Output the (x, y) coordinate of the center of the cell containing the given text.  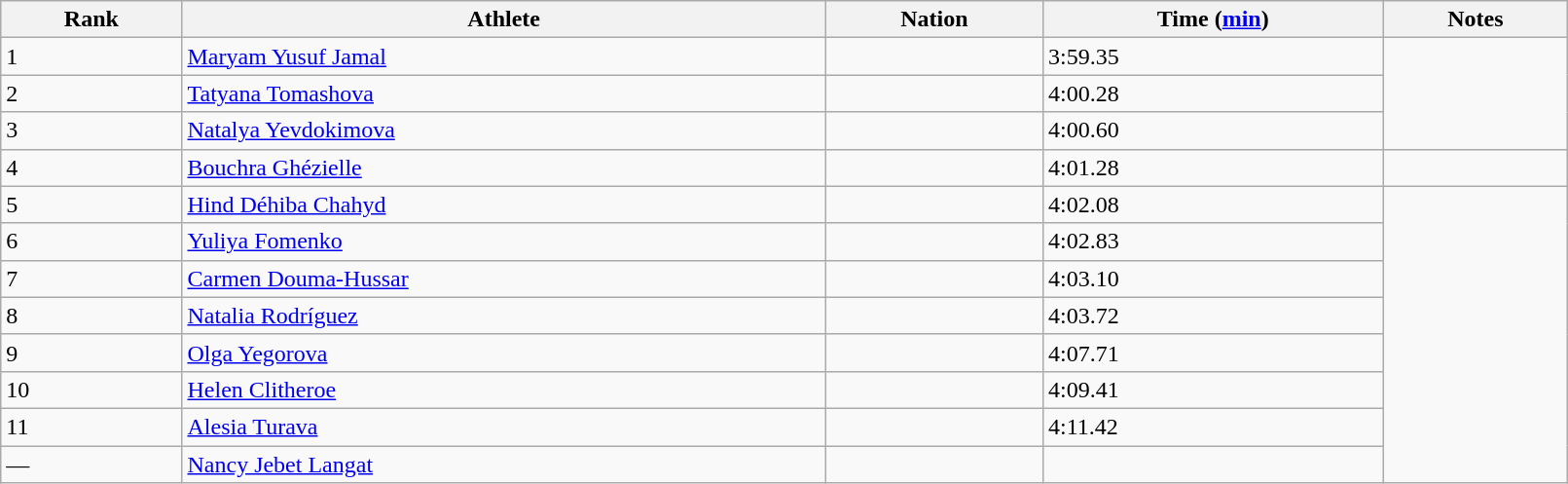
4:01.28 (1213, 168)
Rank (91, 19)
Natalya Yevdokimova (504, 130)
4:02.08 (1213, 205)
4:00.28 (1213, 93)
Nation (934, 19)
4:11.42 (1213, 427)
4:00.60 (1213, 130)
3:59.35 (1213, 56)
Helen Clitheroe (504, 390)
3 (91, 130)
Notes (1476, 19)
Time (min) (1213, 19)
2 (91, 93)
Athlete (504, 19)
6 (91, 242)
4:07.71 (1213, 353)
9 (91, 353)
Bouchra Ghézielle (504, 168)
Olga Yegorova (504, 353)
5 (91, 205)
7 (91, 279)
Maryam Yusuf Jamal (504, 56)
Carmen Douma-Hussar (504, 279)
1 (91, 56)
4:02.83 (1213, 242)
Yuliya Fomenko (504, 242)
Nancy Jebet Langat (504, 465)
Hind Déhiba Chahyd (504, 205)
Alesia Turava (504, 427)
10 (91, 390)
Natalia Rodríguez (504, 316)
— (91, 465)
4:03.72 (1213, 316)
4:03.10 (1213, 279)
4:09.41 (1213, 390)
11 (91, 427)
8 (91, 316)
Tatyana Tomashova (504, 93)
4 (91, 168)
